Provide the (X, Y) coordinate of the cell's center where the given text is located.  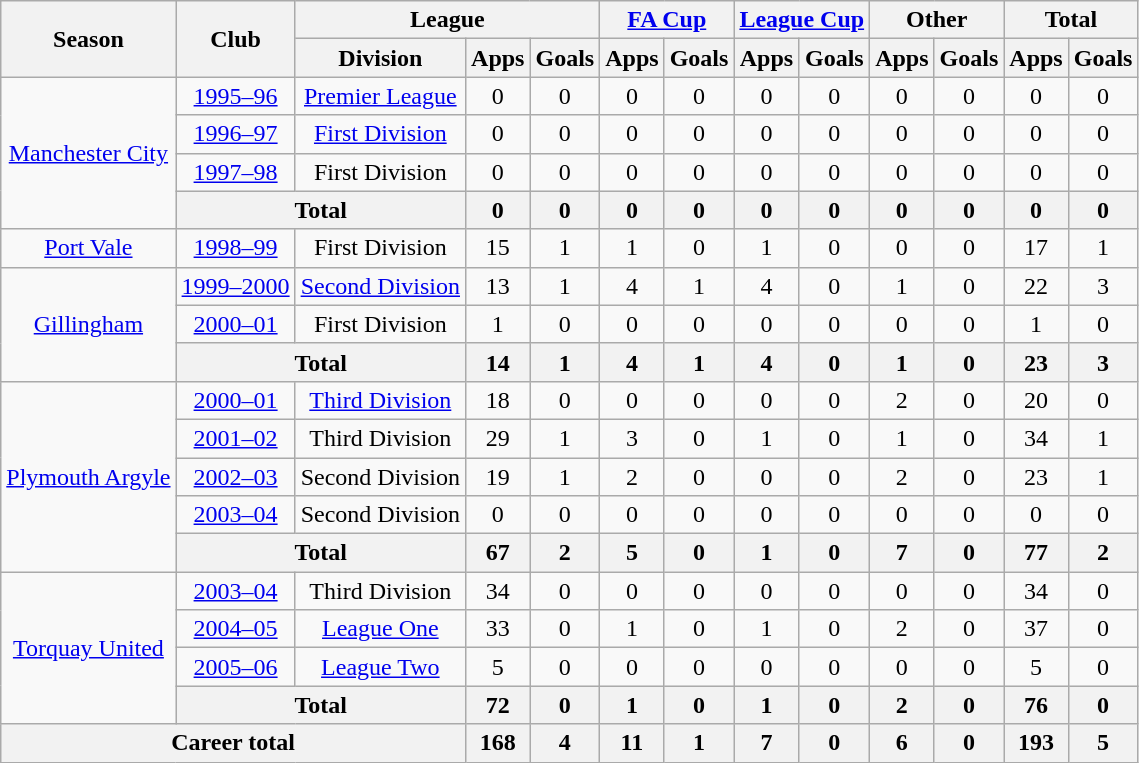
19 (498, 477)
Premier League (380, 96)
League Two (380, 667)
67 (498, 553)
Season (88, 39)
1999–2000 (236, 286)
League (448, 20)
Gillingham (88, 324)
League One (380, 629)
Torquay United (88, 648)
Port Vale (88, 248)
37 (1036, 629)
Club (236, 39)
Other (937, 20)
Manchester City (88, 153)
Plymouth Argyle (88, 476)
17 (1036, 248)
22 (1036, 286)
168 (498, 743)
2001–02 (236, 438)
77 (1036, 553)
FA Cup (667, 20)
1995–96 (236, 96)
1996–97 (236, 134)
11 (632, 743)
Division (380, 58)
76 (1036, 705)
6 (902, 743)
2004–05 (236, 629)
29 (498, 438)
2005–06 (236, 667)
13 (498, 286)
14 (498, 362)
League Cup (802, 20)
20 (1036, 400)
72 (498, 705)
193 (1036, 743)
1997–98 (236, 172)
15 (498, 248)
1998–99 (236, 248)
33 (498, 629)
18 (498, 400)
2002–03 (236, 477)
Career total (234, 743)
